Detect which cell encompasses the target text, then output its [x, y] center coordinate. 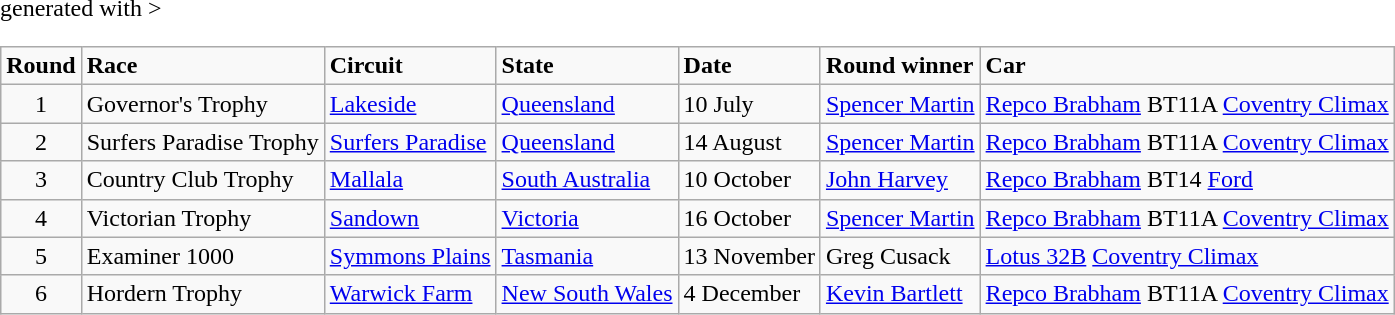
13 November [749, 256]
State [587, 66]
5 [41, 256]
South Australia [587, 180]
10 July [749, 104]
Round winner [900, 66]
Surfers Paradise Trophy [202, 142]
John Harvey [900, 180]
Round [41, 66]
2 [41, 142]
Surfers Paradise [410, 142]
Warwick Farm [410, 294]
16 October [749, 218]
10 October [749, 180]
Tasmania [587, 256]
Date [749, 66]
Lotus 32B Coventry Climax [1187, 256]
Greg Cusack [900, 256]
14 August [749, 142]
3 [41, 180]
Race [202, 66]
Country Club Trophy [202, 180]
4 December [749, 294]
1 [41, 104]
Mallala [410, 180]
Lakeside [410, 104]
Car [1187, 66]
Kevin Bartlett [900, 294]
Victorian Trophy [202, 218]
Victoria [587, 218]
Governor's Trophy [202, 104]
4 [41, 218]
New South Wales [587, 294]
Symmons Plains [410, 256]
Hordern Trophy [202, 294]
Sandown [410, 218]
Circuit [410, 66]
Repco Brabham BT14 Ford [1187, 180]
Examiner 1000 [202, 256]
6 [41, 294]
